Identify which cell holds the provided text, then report its [x, y] central coordinate. 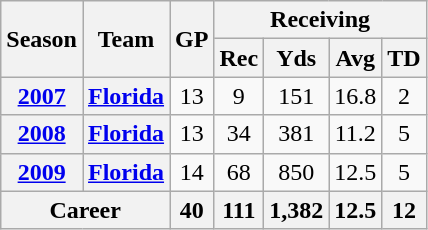
2007 [42, 96]
68 [239, 172]
TD [404, 58]
9 [239, 96]
12 [404, 210]
Yds [296, 58]
34 [239, 134]
Career [86, 210]
Avg [356, 58]
Rec [239, 58]
11.2 [356, 134]
2008 [42, 134]
Team [126, 39]
111 [239, 210]
14 [192, 172]
GP [192, 39]
Season [42, 39]
1,382 [296, 210]
Receiving [320, 20]
381 [296, 134]
850 [296, 172]
40 [192, 210]
2009 [42, 172]
16.8 [356, 96]
151 [296, 96]
2 [404, 96]
